Scan for the cell matching the given text and deliver its (X, Y) coordinate at center. 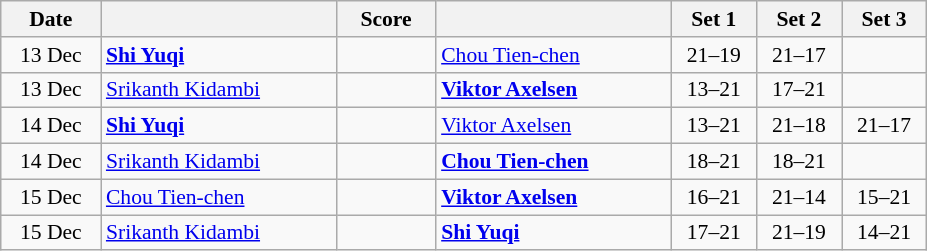
15–21 (884, 197)
Set 3 (884, 19)
Score (386, 19)
14–21 (884, 233)
Set 2 (798, 19)
21–14 (798, 197)
Date (51, 19)
Set 1 (714, 19)
21–18 (798, 126)
16–21 (714, 197)
